Identify which cell holds the provided text, then report its (X, Y) central coordinate. 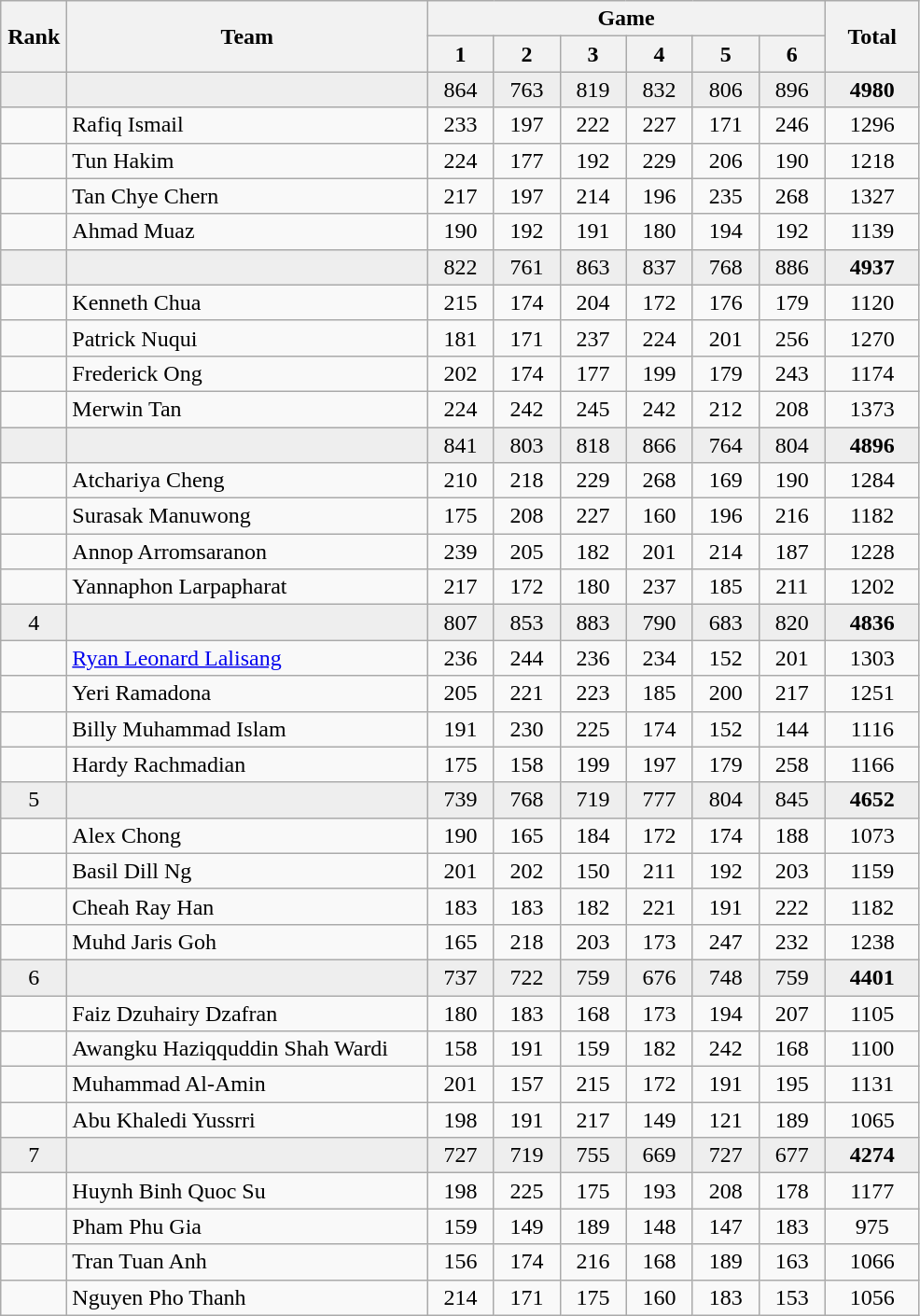
Yannaphon Larpapharat (247, 587)
Tan Chye Chern (247, 196)
230 (526, 729)
1066 (871, 1262)
200 (726, 693)
1284 (871, 481)
1303 (871, 658)
755 (593, 1155)
176 (726, 302)
Tun Hakim (247, 161)
4896 (871, 445)
853 (526, 623)
2 (526, 54)
204 (593, 302)
683 (726, 623)
245 (593, 409)
Game (626, 19)
1 (461, 54)
Yeri Ramadona (247, 693)
864 (461, 90)
223 (593, 693)
818 (593, 445)
1202 (871, 587)
243 (791, 373)
147 (726, 1226)
234 (659, 658)
896 (791, 90)
156 (461, 1262)
1100 (871, 1049)
Abu Khaledi Yussrri (247, 1120)
Surasak Manuwong (247, 516)
1174 (871, 373)
1373 (871, 409)
1251 (871, 693)
Faiz Dzuhairy Dzafran (247, 1013)
163 (791, 1262)
153 (791, 1297)
169 (726, 481)
258 (791, 764)
1139 (871, 231)
184 (593, 835)
764 (726, 445)
212 (726, 409)
3 (593, 54)
676 (659, 977)
Pham Phu Gia (247, 1226)
Nguyen Pho Thanh (247, 1297)
975 (871, 1226)
883 (593, 623)
1056 (871, 1297)
4401 (871, 977)
845 (791, 800)
Ahmad Muaz (247, 231)
Team (247, 36)
1327 (871, 196)
157 (526, 1085)
Alex Chong (247, 835)
820 (791, 623)
239 (461, 552)
777 (659, 800)
837 (659, 267)
1065 (871, 1120)
1238 (871, 942)
246 (791, 125)
763 (526, 90)
188 (791, 835)
Rank (34, 36)
1073 (871, 835)
Basil Dill Ng (247, 871)
841 (461, 445)
7 (34, 1155)
1131 (871, 1085)
822 (461, 267)
1296 (871, 125)
1166 (871, 764)
866 (659, 445)
4937 (871, 267)
1120 (871, 302)
737 (461, 977)
886 (791, 267)
Merwin Tan (247, 409)
Total (871, 36)
790 (659, 623)
1177 (871, 1191)
1159 (871, 871)
1218 (871, 161)
Muhammad Al-Amin (247, 1085)
669 (659, 1155)
Annop Arromsaranon (247, 552)
739 (461, 800)
178 (791, 1191)
761 (526, 267)
256 (791, 338)
Kenneth Chua (247, 302)
832 (659, 90)
Cheah Ray Han (247, 906)
247 (726, 942)
4836 (871, 623)
207 (791, 1013)
193 (659, 1191)
144 (791, 729)
121 (726, 1120)
195 (791, 1085)
722 (526, 977)
Atchariya Cheng (247, 481)
4980 (871, 90)
807 (461, 623)
1270 (871, 338)
Ryan Leonard Lalisang (247, 658)
206 (726, 161)
210 (461, 481)
Frederick Ong (247, 373)
187 (791, 552)
748 (726, 977)
Billy Muhammad Islam (247, 729)
1105 (871, 1013)
232 (791, 942)
4652 (871, 800)
Tran Tuan Anh (247, 1262)
Awangku Haziqquddin Shah Wardi (247, 1049)
677 (791, 1155)
806 (726, 90)
819 (593, 90)
1228 (871, 552)
863 (593, 267)
235 (726, 196)
803 (526, 445)
244 (526, 658)
4274 (871, 1155)
Muhd Jaris Goh (247, 942)
Huynh Binh Quoc Su (247, 1191)
181 (461, 338)
Rafiq Ismail (247, 125)
233 (461, 125)
150 (593, 871)
1116 (871, 729)
148 (659, 1226)
Hardy Rachmadian (247, 764)
Patrick Nuqui (247, 338)
